Scan for the cell matching the given text and deliver its [X, Y] coordinate at center. 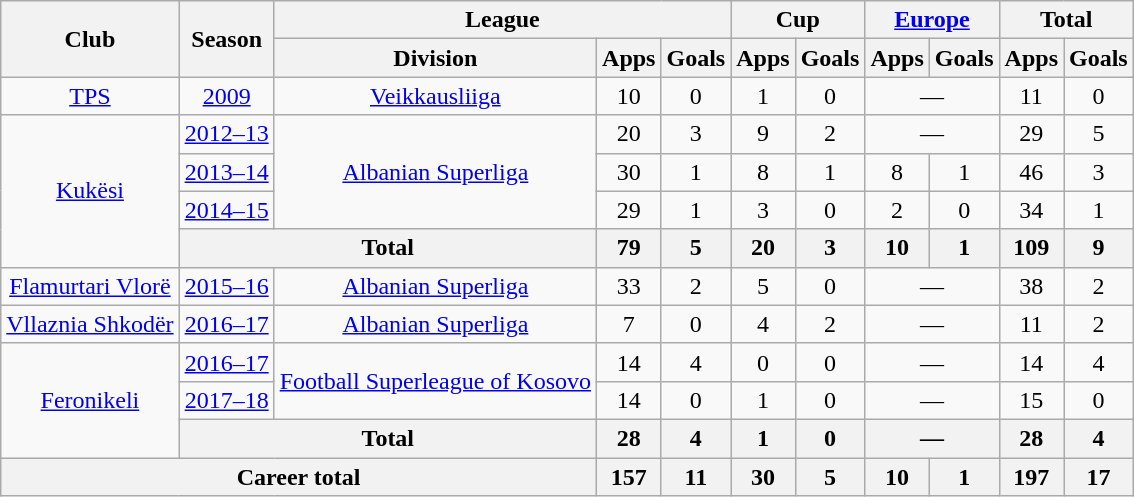
Football Superleague of Kosovo [435, 381]
Club [90, 39]
46 [1031, 172]
TPS [90, 96]
Cup [798, 20]
Season [226, 39]
2012–13 [226, 134]
Vllaznia Shkodër [90, 324]
2009 [226, 96]
7 [629, 324]
League [502, 20]
Kukësi [90, 191]
Flamurtari Vlorë [90, 286]
Feronikeli [90, 400]
197 [1031, 477]
15 [1031, 400]
79 [629, 248]
Veikkausliiga [435, 96]
33 [629, 286]
Division [435, 58]
34 [1031, 210]
109 [1031, 248]
2013–14 [226, 172]
Career total [299, 477]
2014–15 [226, 210]
38 [1031, 286]
17 [1099, 477]
Europe [932, 20]
157 [629, 477]
2017–18 [226, 400]
2015–16 [226, 286]
